Detect which cell encompasses the target text, then output its [X, Y] center coordinate. 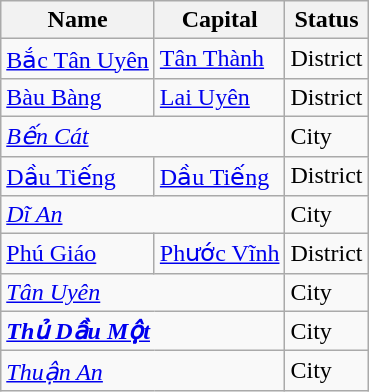
Bắc Tân Uyên [78, 59]
Tân Thành [220, 59]
Status [326, 20]
Phước Vĩnh [220, 254]
Bàu Bàng [78, 97]
Name [78, 20]
Bến Cát [143, 136]
Lai Uyên [220, 97]
Phú Giáo [78, 254]
Capital [220, 20]
Thủ Dầu Một [143, 331]
Tân Uyên [143, 292]
Dĩ An [143, 215]
Thuận An [143, 371]
